Extract the [x, y] coordinate from the center of the cell holding the provided text.  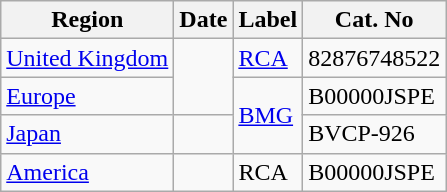
BVCP-926 [374, 134]
Region [88, 20]
Japan [88, 134]
Date [204, 20]
BMG [268, 115]
United Kingdom [88, 58]
Europe [88, 96]
America [88, 172]
Cat. No [374, 20]
82876748522 [374, 58]
Label [268, 20]
